Output the (x, y) coordinate of the center of the cell containing the given text.  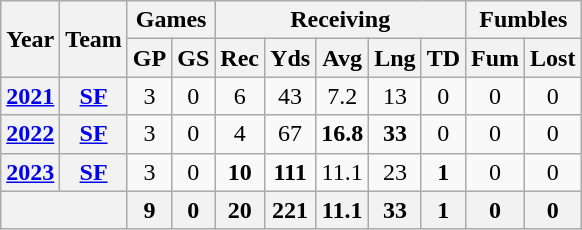
Avg (342, 58)
Fumbles (524, 20)
GP (149, 58)
Fum (496, 58)
111 (290, 172)
7.2 (342, 96)
43 (290, 96)
Lng (395, 58)
221 (290, 210)
20 (240, 210)
4 (240, 134)
23 (395, 172)
2021 (30, 96)
2022 (30, 134)
TD (443, 58)
GS (194, 58)
6 (240, 96)
Yds (290, 58)
Rec (240, 58)
67 (290, 134)
Receiving (340, 20)
Lost (553, 58)
16.8 (342, 134)
Games (170, 20)
2023 (30, 172)
10 (240, 172)
9 (149, 210)
Year (30, 39)
13 (395, 96)
Team (94, 39)
